Return the (X, Y) coordinate for the center point of the cell that contains the specified text.  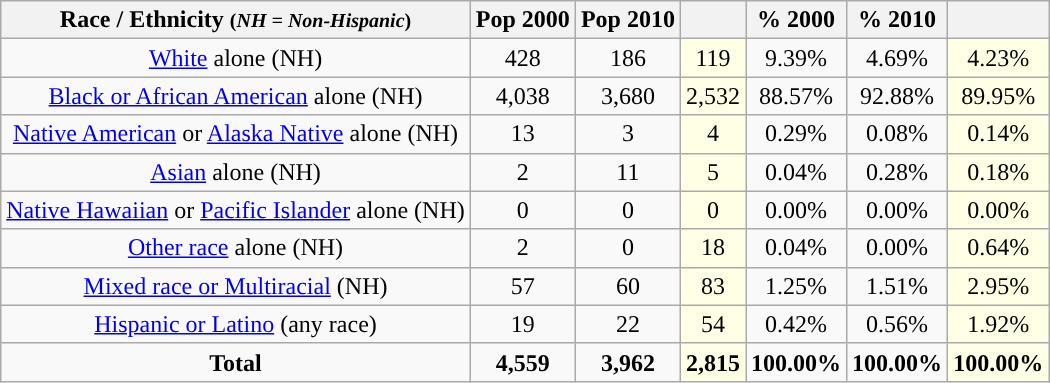
186 (628, 58)
4,038 (522, 96)
3,962 (628, 362)
0.42% (796, 324)
428 (522, 58)
Native American or Alaska Native alone (NH) (236, 134)
89.95% (998, 96)
2.95% (998, 286)
4.69% (898, 58)
Native Hawaiian or Pacific Islander alone (NH) (236, 210)
Pop 2010 (628, 20)
11 (628, 172)
18 (712, 248)
0.08% (898, 134)
2,532 (712, 96)
Total (236, 362)
9.39% (796, 58)
Black or African American alone (NH) (236, 96)
19 (522, 324)
1.51% (898, 286)
0.18% (998, 172)
4.23% (998, 58)
0.29% (796, 134)
3 (628, 134)
1.25% (796, 286)
Asian alone (NH) (236, 172)
57 (522, 286)
0.14% (998, 134)
White alone (NH) (236, 58)
0.56% (898, 324)
22 (628, 324)
83 (712, 286)
54 (712, 324)
88.57% (796, 96)
% 2000 (796, 20)
60 (628, 286)
13 (522, 134)
Race / Ethnicity (NH = Non-Hispanic) (236, 20)
92.88% (898, 96)
0.28% (898, 172)
% 2010 (898, 20)
Other race alone (NH) (236, 248)
1.92% (998, 324)
0.64% (998, 248)
5 (712, 172)
Pop 2000 (522, 20)
119 (712, 58)
2,815 (712, 362)
Hispanic or Latino (any race) (236, 324)
4,559 (522, 362)
4 (712, 134)
3,680 (628, 96)
Mixed race or Multiracial (NH) (236, 286)
